Find where the given text appears and provide that cell's center as (x, y) coordinate. 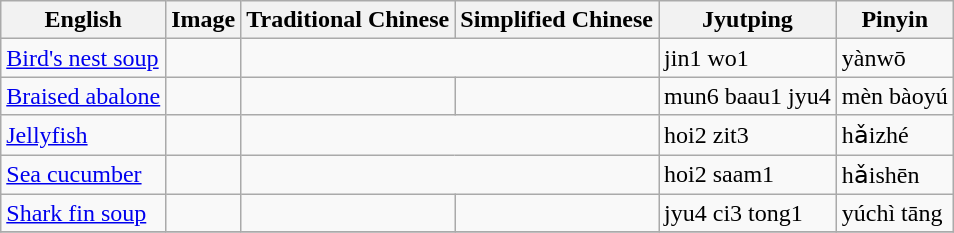
hoi2 zit3 (748, 135)
Jyutping (748, 20)
jyu4 ci3 tong1 (748, 213)
Jellyfish (84, 135)
Braised abalone (84, 96)
mun6 baau1 jyu4 (748, 96)
Pinyin (894, 20)
hoi2 saam1 (748, 174)
jin1 wo1 (748, 58)
Sea cucumber (84, 174)
Shark fin soup (84, 213)
hǎizhé (894, 135)
Image (204, 20)
yúchì tāng (894, 213)
mèn bàoyú (894, 96)
Simplified Chinese (557, 20)
hǎishēn (894, 174)
Traditional Chinese (348, 20)
yànwō (894, 58)
English (84, 20)
Bird's nest soup (84, 58)
